Capture the cell that displays the provided text and extract its (x, y) central coordinate. 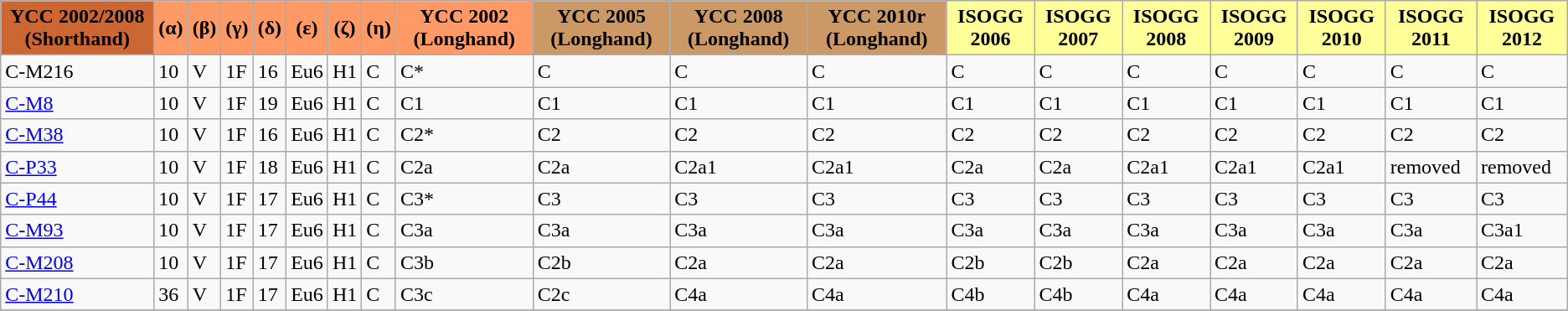
C-M208 (77, 262)
18 (270, 167)
(η) (379, 29)
YCC 2002 (Longhand) (464, 29)
19 (270, 103)
C-P44 (77, 199)
ISOGG 2009 (1255, 29)
C-M93 (77, 231)
C-M210 (77, 294)
YCC 2008 (Longhand) (739, 29)
C3b (464, 262)
C3a1 (1521, 231)
C2* (464, 135)
C* (464, 71)
C3c (464, 294)
(ζ) (344, 29)
(β) (204, 29)
C-M8 (77, 103)
36 (171, 294)
(ε) (307, 29)
(δ) (270, 29)
(γ) (237, 29)
ISOGG 2007 (1079, 29)
YCC 2010r (Longhand) (878, 29)
ISOGG 2011 (1431, 29)
ISOGG 2006 (990, 29)
YCC 2005 (Longhand) (601, 29)
ISOGG 2012 (1521, 29)
C-P33 (77, 167)
C2c (601, 294)
(α) (171, 29)
YCC 2002/2008 (Shorthand) (77, 29)
C3* (464, 199)
ISOGG 2008 (1166, 29)
C-M216 (77, 71)
ISOGG 2010 (1342, 29)
C-M38 (77, 135)
